Find where the given text appears and provide that cell's center as [x, y] coordinate. 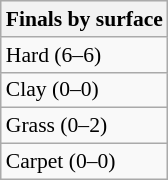
Finals by surface [84, 19]
Grass (0–2) [84, 126]
Clay (0–0) [84, 90]
Hard (6–6) [84, 55]
Carpet (0–0) [84, 162]
